Find where the given text appears and provide that cell's center as (X, Y) coordinate. 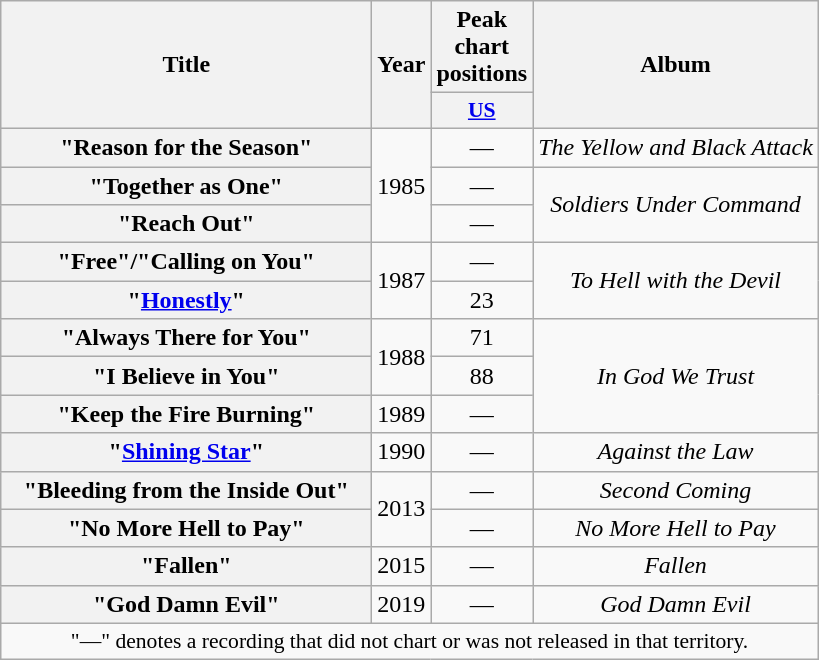
"Reach Out" (186, 224)
71 (482, 338)
US (482, 111)
In God We Trust (676, 376)
"Keep the Fire Burning" (186, 414)
Album (676, 65)
23 (482, 300)
"Together as One" (186, 185)
"—" denotes a recording that did not chart or was not released in that territory. (410, 641)
1988 (402, 357)
"Honestly" (186, 300)
"No More Hell to Pay" (186, 528)
No More Hell to Pay (676, 528)
1990 (402, 452)
1985 (402, 185)
Title (186, 65)
"Bleeding from the Inside Out" (186, 490)
Second Coming (676, 490)
88 (482, 376)
Soldiers Under Command (676, 204)
Year (402, 65)
2015 (402, 566)
Fallen (676, 566)
"Shining Star" (186, 452)
1989 (402, 414)
1987 (402, 281)
"Always There for You" (186, 338)
To Hell with the Devil (676, 281)
"God Damn Evil" (186, 604)
"I Believe in You" (186, 376)
The Yellow and Black Attack (676, 147)
"Free"/"Calling on You" (186, 262)
Peak chart positions (482, 47)
"Fallen" (186, 566)
2019 (402, 604)
"Reason for the Season" (186, 147)
2013 (402, 509)
God Damn Evil (676, 604)
Against the Law (676, 452)
